For the text-containing cell, return its midpoint in [X, Y] coordinate format. 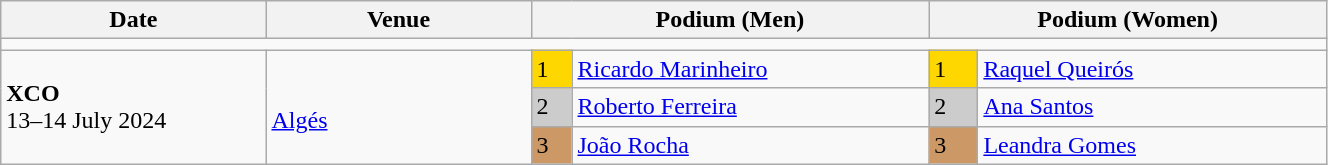
Ricardo Marinheiro [750, 69]
Podium (Women) [1128, 20]
Algés [398, 107]
João Rocha [750, 145]
Ana Santos [1152, 107]
Date [134, 20]
Leandra Gomes [1152, 145]
XCO 13–14 July 2024 [134, 107]
Podium (Men) [730, 20]
Raquel Queirós [1152, 69]
Venue [398, 20]
Roberto Ferreira [750, 107]
